Capture the cell that displays the provided text and extract its (X, Y) central coordinate. 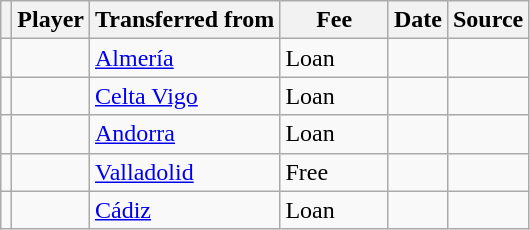
Free (334, 172)
Cádiz (185, 210)
Date (418, 20)
Andorra (185, 134)
Transferred from (185, 20)
Fee (334, 20)
Player (51, 20)
Source (488, 20)
Celta Vigo (185, 96)
Valladolid (185, 172)
Almería (185, 58)
